Scan for the cell matching the given text and deliver its [X, Y] coordinate at center. 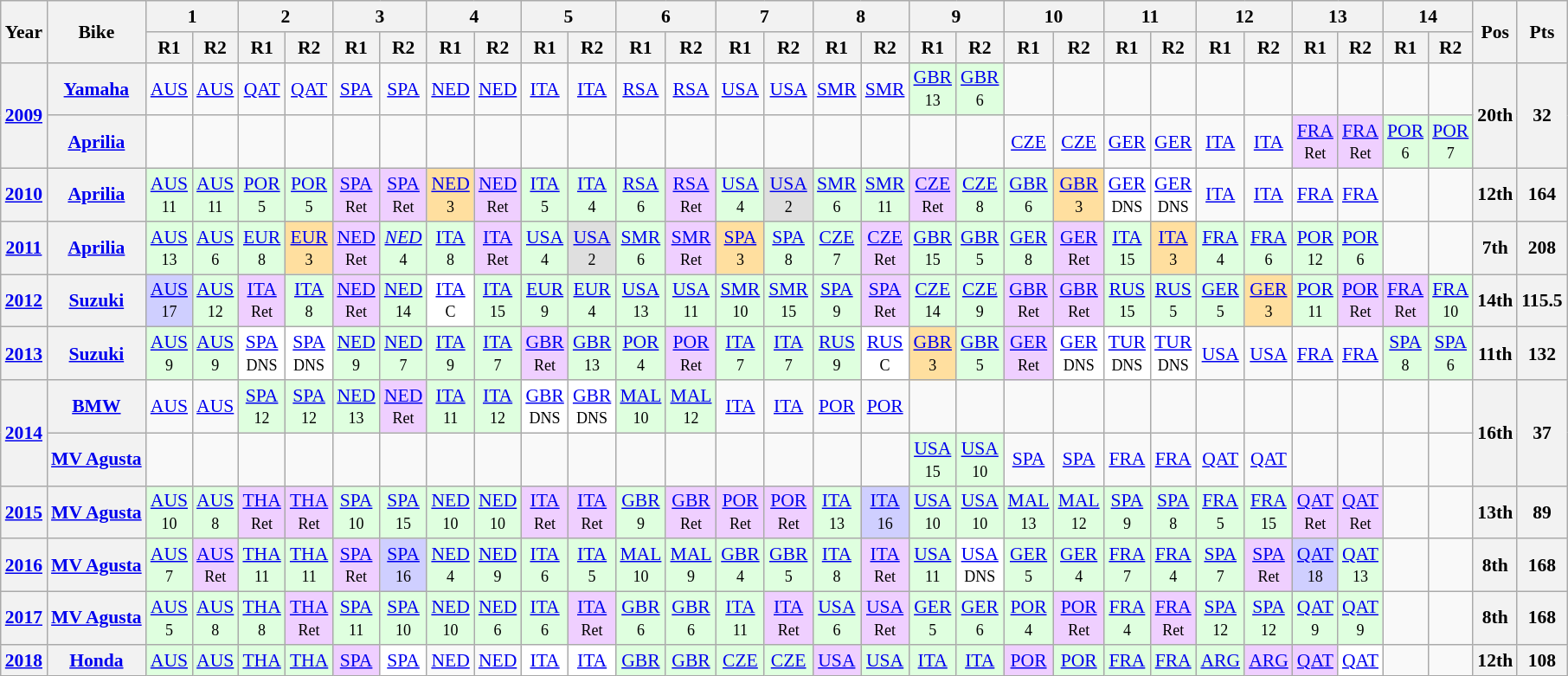
AUS12 [215, 301]
11 [1151, 16]
SPA3 [741, 248]
AUS7 [170, 566]
208 [1542, 248]
2018 [24, 660]
16th [1495, 433]
Pos [1495, 31]
RUS9 [837, 353]
2012 [24, 301]
7 [765, 16]
GBR9 [640, 512]
ITA9 [450, 353]
SPA16 [403, 566]
FRA7 [1127, 566]
Pts [1542, 31]
13th [1495, 512]
14 [1428, 16]
EUR3 [309, 248]
9 [955, 16]
USA15 [933, 459]
SPA7 [1220, 566]
SMR10 [741, 301]
FRA6 [1269, 248]
RUS5 [1173, 301]
2016 [24, 566]
89 [1542, 512]
MAL9 [691, 566]
AUS5 [170, 618]
Year [24, 31]
5 [568, 16]
2017 [24, 618]
20th [1495, 115]
108 [1542, 660]
1 [192, 16]
ITA12 [498, 407]
EUR9 [545, 301]
POR12 [1315, 248]
164 [1542, 196]
3 [379, 16]
SMRRet [691, 248]
QAT13 [1360, 566]
2011 [24, 248]
AUS17 [170, 301]
NED13 [356, 407]
AUS10 [170, 512]
POR7 [1450, 142]
GBR4 [741, 566]
MAL13 [1029, 512]
11th [1495, 353]
8 [860, 16]
RSA6 [640, 196]
SMR11 [885, 196]
GER6 [980, 618]
GER4 [1079, 566]
Honda [97, 660]
EUR4 [592, 301]
CZE8 [980, 196]
32 [1542, 115]
NED14 [403, 301]
ITA16 [885, 512]
RSARet [691, 196]
6 [665, 16]
2010 [24, 196]
Bike [97, 31]
ITA4 [592, 196]
FRA5 [1220, 512]
QAT18 [1315, 566]
2014 [24, 433]
NED6 [498, 618]
2 [286, 16]
4 [474, 16]
SPA6 [1450, 353]
SPA11 [356, 618]
SMR15 [788, 301]
37 [1542, 433]
AUS13 [170, 248]
GER8 [1029, 248]
2015 [24, 512]
12 [1244, 16]
BMW [97, 407]
FRA10 [1450, 301]
AUS6 [215, 248]
ITA13 [837, 512]
AUSRet [215, 566]
115.5 [1542, 301]
RUS15 [1127, 301]
THA8 [261, 618]
RUSC [885, 353]
USADNS [980, 566]
POR11 [1315, 301]
GER3 [1269, 301]
132 [1542, 353]
USARet [885, 618]
2013 [24, 353]
7th [1495, 248]
ITAC [450, 301]
EUR8 [261, 248]
GBR15 [933, 248]
2009 [24, 115]
10 [1054, 16]
USA13 [640, 301]
SPA15 [403, 512]
CZE7 [837, 248]
CZE9 [980, 301]
CZE14 [933, 301]
FRA15 [1269, 512]
NED3 [450, 196]
13 [1338, 16]
14th [1495, 301]
ITA3 [1173, 248]
Yamaha [97, 88]
USA6 [837, 618]
NED7 [403, 353]
